Capture the cell that displays the provided text and extract its (x, y) central coordinate. 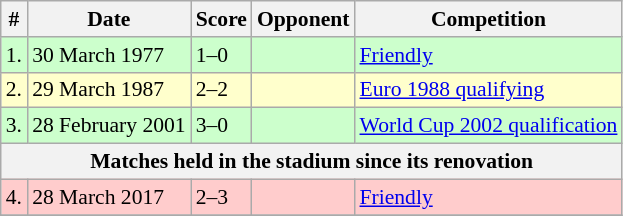
2. (14, 90)
30 March 1977 (109, 55)
Date (109, 19)
World Cup 2002 qualification (488, 126)
29 March 1987 (109, 90)
2–2 (222, 90)
Opponent (304, 19)
1. (14, 55)
# (14, 19)
2–3 (222, 197)
Score (222, 19)
4. (14, 197)
28 March 2017 (109, 197)
3. (14, 126)
1–0 (222, 55)
28 February 2001 (109, 126)
3–0 (222, 126)
Competition (488, 19)
Matches held in the stadium since its renovation (312, 162)
Euro 1988 qualifying (488, 90)
